Locate the cell with the specified text and output its (X, Y) center coordinate. 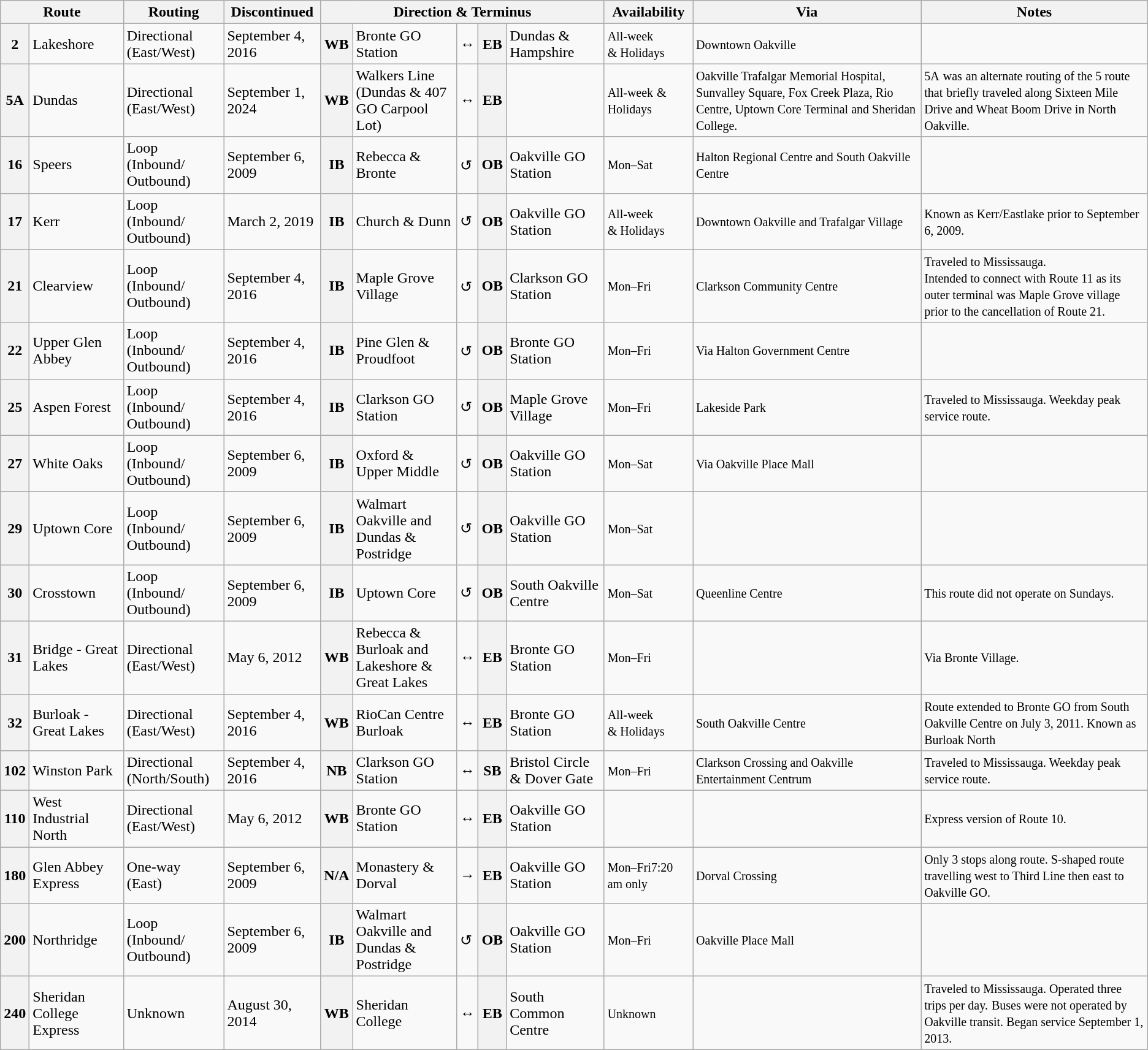
Discontinued (272, 12)
Mon–Fri7:20 am only (648, 875)
21 (15, 286)
March 2, 2019 (272, 221)
Rebecca & Burloak andLakeshore & Great Lakes (405, 657)
16 (15, 165)
N/A (337, 875)
25 (15, 407)
Downtown Oakville (807, 44)
Queenline Centre (807, 593)
Route extended to Bronte GO from South Oakville Centre on July 3, 2011. Known as Burloak North (1035, 722)
Via (807, 12)
This route did not operate on Sundays. (1035, 593)
31 (15, 657)
27 (15, 463)
Via Oakville Place Mall (807, 463)
Kerr (76, 221)
Dundas & Hampshire (556, 44)
Oakville Place Mall (807, 940)
West Industrial North (76, 819)
Winston Park (76, 771)
RioCan Centre Burloak (405, 722)
Rebecca & Bronte (405, 165)
Church & Dunn (405, 221)
32 (15, 722)
29 (15, 528)
SB (492, 771)
Sheridan College Express (76, 1013)
Via Halton Government Centre (807, 351)
All-week & Holidays (648, 101)
240 (15, 1013)
Bridge - Great Lakes (76, 657)
Northridge (76, 940)
Walkers Line(Dundas & 407 GO Carpool Lot) (405, 101)
200 (15, 940)
Lakeside Park (807, 407)
102 (15, 771)
2 (15, 44)
Oxford & Upper Middle (405, 463)
Downtown Oakville and Trafalgar Village (807, 221)
110 (15, 819)
Known as Kerr/Eastlake prior to September 6, 2009. (1035, 221)
22 (15, 351)
Burloak - Great Lakes (76, 722)
Clarkson Community Centre (807, 286)
NB (337, 771)
Pine Glen & Proudfoot (405, 351)
White Oaks (76, 463)
South Common Centre (556, 1013)
Notes (1035, 12)
Only 3 stops along route. S-shaped route travelling west to Third Line then east to Oakville GO. (1035, 875)
17 (15, 221)
Clearview (76, 286)
Availability (648, 12)
Lakeshore (76, 44)
Dorval Crossing (807, 875)
Route (62, 12)
Speers (76, 165)
August 30, 2014 (272, 1013)
Halton Regional Centre and South Oakville Centre (807, 165)
Crosstown (76, 593)
Clarkson Crossing and Oakville Entertainment Centrum (807, 771)
Via Bronte Village. (1035, 657)
Dundas (76, 101)
30 (15, 593)
Glen Abbey Express (76, 875)
Direction & Terminus (462, 12)
Upper Glen Abbey (76, 351)
Traveled to Mississauga.Intended to connect with Route 11 as its outer terminal was Maple Grove village prior to the cancellation of Route 21. (1035, 286)
September 1, 2024 (272, 101)
Express version of Route 10. (1035, 819)
Routing (174, 12)
Sheridan College (405, 1013)
→ (467, 875)
Bristol Circle & Dover Gate (556, 771)
Oakville Trafalgar Memorial Hospital, Sunvalley Square, Fox Creek Plaza, Rio Centre, Uptown Core Terminal and Sheridan College. (807, 101)
Aspen Forest (76, 407)
5A (15, 101)
180 (15, 875)
Traveled to Mississauga. Operated three trips per day. Buses were not operated by Oakville transit. Began service September 1, 2013. (1035, 1013)
Monastery & Dorval (405, 875)
Directional(North/South) (174, 771)
5A was an alternate routing of the 5 route that briefly traveled along Sixteen Mile Drive and Wheat Boom Drive in North Oakville. (1035, 101)
One-way(East) (174, 875)
